Pinpoint the cell where the given text exists, returning its (x, y) midpoint coordinate. 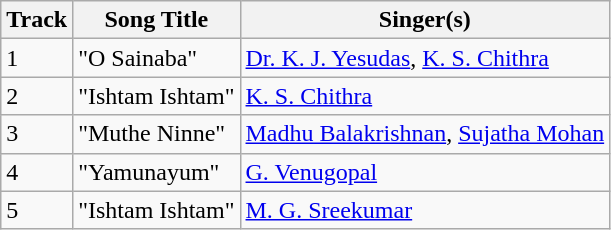
"Muthe Ninne" (156, 134)
Madhu Balakrishnan, Sujatha Mohan (425, 134)
4 (37, 172)
Song Title (156, 20)
5 (37, 210)
Dr. K. J. Yesudas, K. S. Chithra (425, 58)
Singer(s) (425, 20)
M. G. Sreekumar (425, 210)
1 (37, 58)
K. S. Chithra (425, 96)
"Yamunayum" (156, 172)
2 (37, 96)
G. Venugopal (425, 172)
Track (37, 20)
3 (37, 134)
"O Sainaba" (156, 58)
